Extract the (x, y) coordinate from the center of the cell holding the provided text.  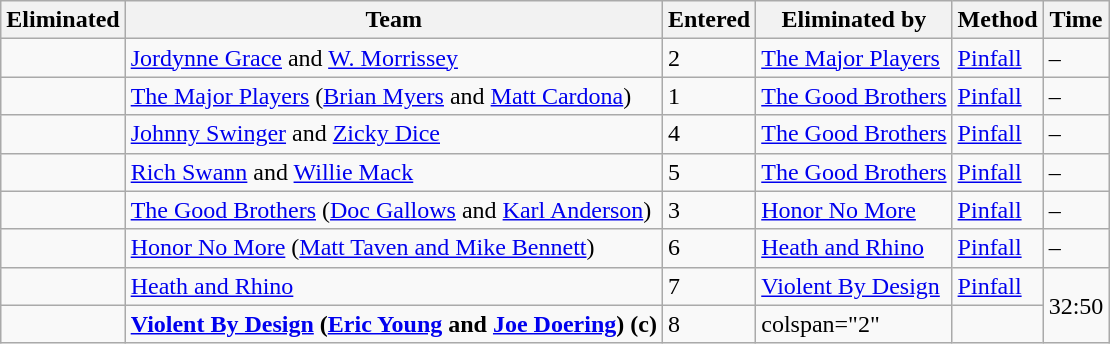
Violent By Design (Eric Young and Joe Doering) (c) (394, 324)
Rich Swann and Willie Mack (394, 172)
2 (708, 58)
5 (708, 172)
Violent By Design (854, 286)
Method (998, 20)
Jordynne Grace and W. Morrissey (394, 58)
Johnny Swinger and Zicky Dice (394, 134)
4 (708, 134)
The Major Players (Brian Myers and Matt Cardona) (394, 96)
Eliminated (63, 20)
Team (394, 20)
Entered (708, 20)
Honor No More (854, 210)
1 (708, 96)
The Good Brothers (Doc Gallows and Karl Anderson) (394, 210)
3 (708, 210)
Honor No More (Matt Taven and Mike Bennett) (394, 248)
colspan="2" (854, 324)
Eliminated by (854, 20)
7 (708, 286)
8 (708, 324)
6 (708, 248)
The Major Players (854, 58)
32:50 (1076, 305)
Time (1076, 20)
